Determine the [X, Y] coordinate at the center of the cell enclosing the given text.  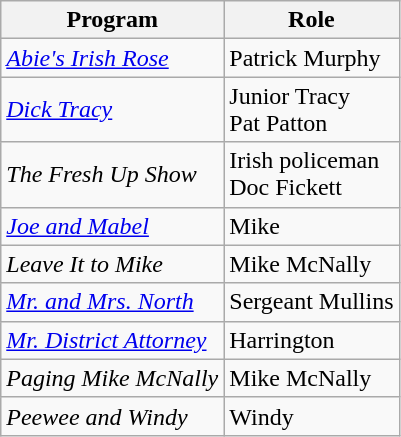
Irish policemanDoc Fickett [312, 174]
The Fresh Up Show [112, 174]
Mike [312, 226]
Sergeant Mullins [312, 302]
Windy [312, 416]
Peewee and Windy [112, 416]
Paging Mike McNally [112, 378]
Dick Tracy [112, 110]
Mr. and Mrs. North [112, 302]
Joe and Mabel [112, 226]
Harrington [312, 340]
Patrick Murphy [312, 58]
Program [112, 20]
Leave It to Mike [112, 264]
Abie's Irish Rose [112, 58]
Junior TracyPat Patton [312, 110]
Role [312, 20]
Mr. District Attorney [112, 340]
